Extract the [x, y] coordinate from the center of the cell holding the provided text.  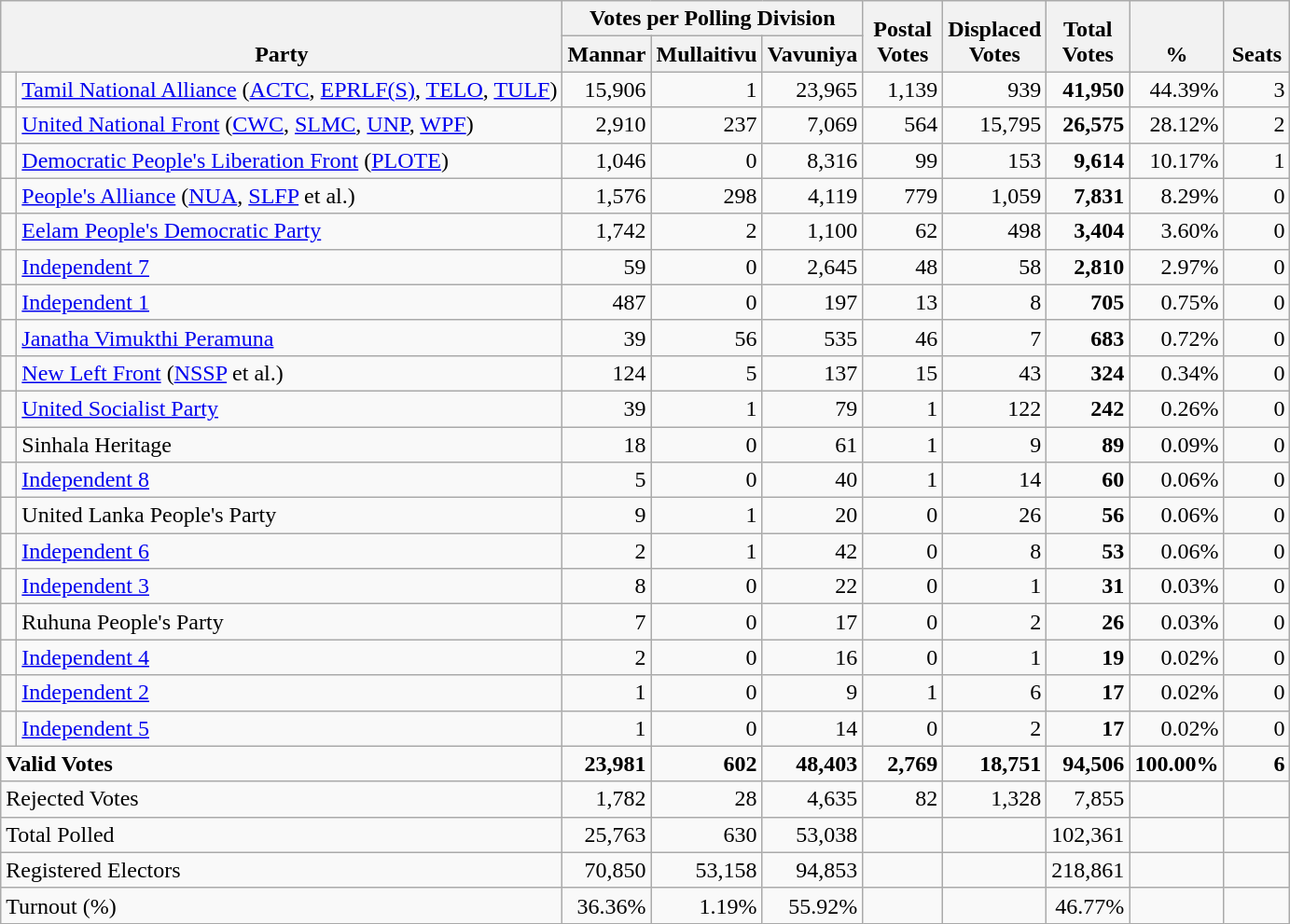
% [1177, 36]
487 [606, 302]
23,965 [812, 90]
1,782 [606, 799]
43 [994, 373]
60 [1088, 480]
498 [994, 231]
Seats [1257, 36]
Independent 2 [289, 693]
DisplacedVotes [994, 36]
42 [812, 551]
99 [903, 160]
53,158 [707, 870]
4,635 [812, 799]
602 [707, 764]
United Socialist Party [289, 408]
2,910 [606, 125]
8.29% [1177, 196]
28 [707, 799]
7,831 [1088, 196]
41,950 [1088, 90]
7,069 [812, 125]
1.19% [707, 905]
1,742 [606, 231]
1,059 [994, 196]
2,645 [812, 267]
1,139 [903, 90]
298 [707, 196]
18,751 [994, 764]
25,763 [606, 834]
Democratic People's Liberation Front (PLOTE) [289, 160]
Tamil National Alliance (ACTC, EPRLF(S), TELO, TULF) [289, 90]
0.34% [1177, 373]
New Left Front (NSSP et al.) [289, 373]
Independent 8 [289, 480]
564 [903, 125]
Rejected Votes [282, 799]
48,403 [812, 764]
122 [994, 408]
939 [994, 90]
53,038 [812, 834]
55.92% [812, 905]
36.36% [606, 905]
1,100 [812, 231]
Registered Electors [282, 870]
Sinhala Heritage [289, 445]
15,795 [994, 125]
Independent 4 [289, 657]
94,506 [1088, 764]
218,861 [1088, 870]
Independent 3 [289, 586]
1,328 [994, 799]
7,855 [1088, 799]
70,850 [606, 870]
137 [812, 373]
46.77% [1088, 905]
Mannar [606, 54]
46 [903, 338]
Ruhuna People's Party [289, 622]
Janatha Vimukthi Peramuna [289, 338]
61 [812, 445]
705 [1088, 302]
779 [903, 196]
Independent 7 [289, 267]
79 [812, 408]
1,576 [606, 196]
31 [1088, 586]
People's Alliance (NUA, SLFP et al.) [289, 196]
13 [903, 302]
40 [812, 480]
44.39% [1177, 90]
PostalVotes [903, 36]
0.75% [1177, 302]
Independent 5 [289, 728]
59 [606, 267]
153 [994, 160]
Eelam People's Democratic Party [289, 231]
683 [1088, 338]
53 [1088, 551]
16 [812, 657]
18 [606, 445]
22 [812, 586]
0.72% [1177, 338]
535 [812, 338]
102,361 [1088, 834]
3,404 [1088, 231]
Total Votes [1088, 36]
Valid Votes [282, 764]
8,316 [812, 160]
89 [1088, 445]
62 [903, 231]
4,119 [812, 196]
Vavuniya [812, 54]
Independent 1 [289, 302]
58 [994, 267]
48 [903, 267]
Independent 6 [289, 551]
Turnout (%) [282, 905]
197 [812, 302]
0.09% [1177, 445]
9,614 [1088, 160]
242 [1088, 408]
2,810 [1088, 267]
15 [903, 373]
23,981 [606, 764]
15,906 [606, 90]
28.12% [1177, 125]
100.00% [1177, 764]
94,853 [812, 870]
630 [707, 834]
26,575 [1088, 125]
Mullaitivu [707, 54]
20 [812, 516]
2.97% [1177, 267]
3.60% [1177, 231]
Party [282, 36]
1,046 [606, 160]
124 [606, 373]
Total Polled [282, 834]
United National Front (CWC, SLMC, UNP, WPF) [289, 125]
Votes per Polling Division [713, 19]
2,769 [903, 764]
10.17% [1177, 160]
0.26% [1177, 408]
3 [1257, 90]
82 [903, 799]
237 [707, 125]
324 [1088, 373]
United Lanka People's Party [289, 516]
19 [1088, 657]
